Find where the given text appears and provide that cell's center as (X, Y) coordinate. 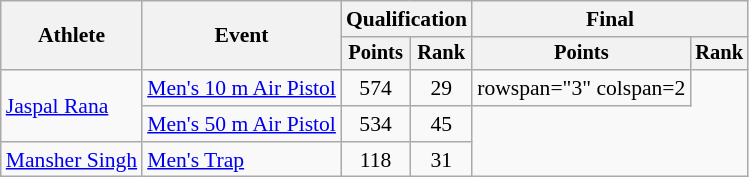
Event (242, 36)
534 (376, 124)
Final (610, 19)
574 (376, 88)
Athlete (72, 36)
Jaspal Rana (72, 106)
Qualification (406, 19)
rowspan="3" colspan=2 (581, 88)
45 (441, 124)
Men's 50 m Air Pistol (242, 124)
29 (441, 88)
Men's 10 m Air Pistol (242, 88)
